From the cell containing the given text, extract its center point as (X, Y) coordinate. 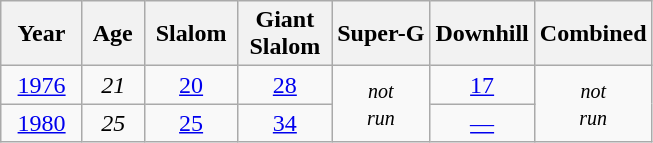
1976 (42, 85)
34 (285, 123)
Giant Slalom (285, 34)
Age (113, 34)
20 (191, 85)
28 (285, 85)
17 (482, 85)
Year (42, 34)
Combined (593, 34)
Slalom (191, 34)
Super-G (381, 34)
21 (113, 85)
Downhill (482, 34)
1980 (42, 123)
— (482, 123)
